Identify which cell holds the provided text, then report its (x, y) central coordinate. 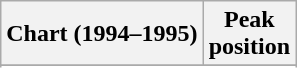
Chart (1994–1995) (102, 34)
Peakposition (249, 34)
